Search for the cell housing the specified text and yield its [x, y] center coordinate. 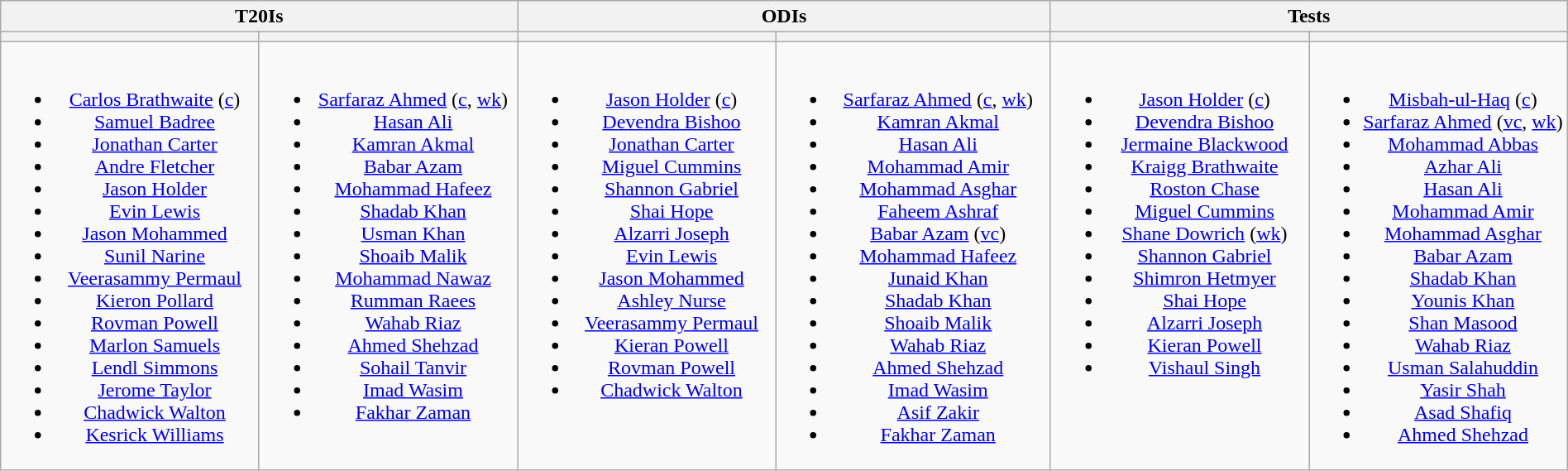
ODIs [784, 17]
T20Is [260, 17]
Tests [1308, 17]
